Identify which cell holds the provided text, then report its [x, y] central coordinate. 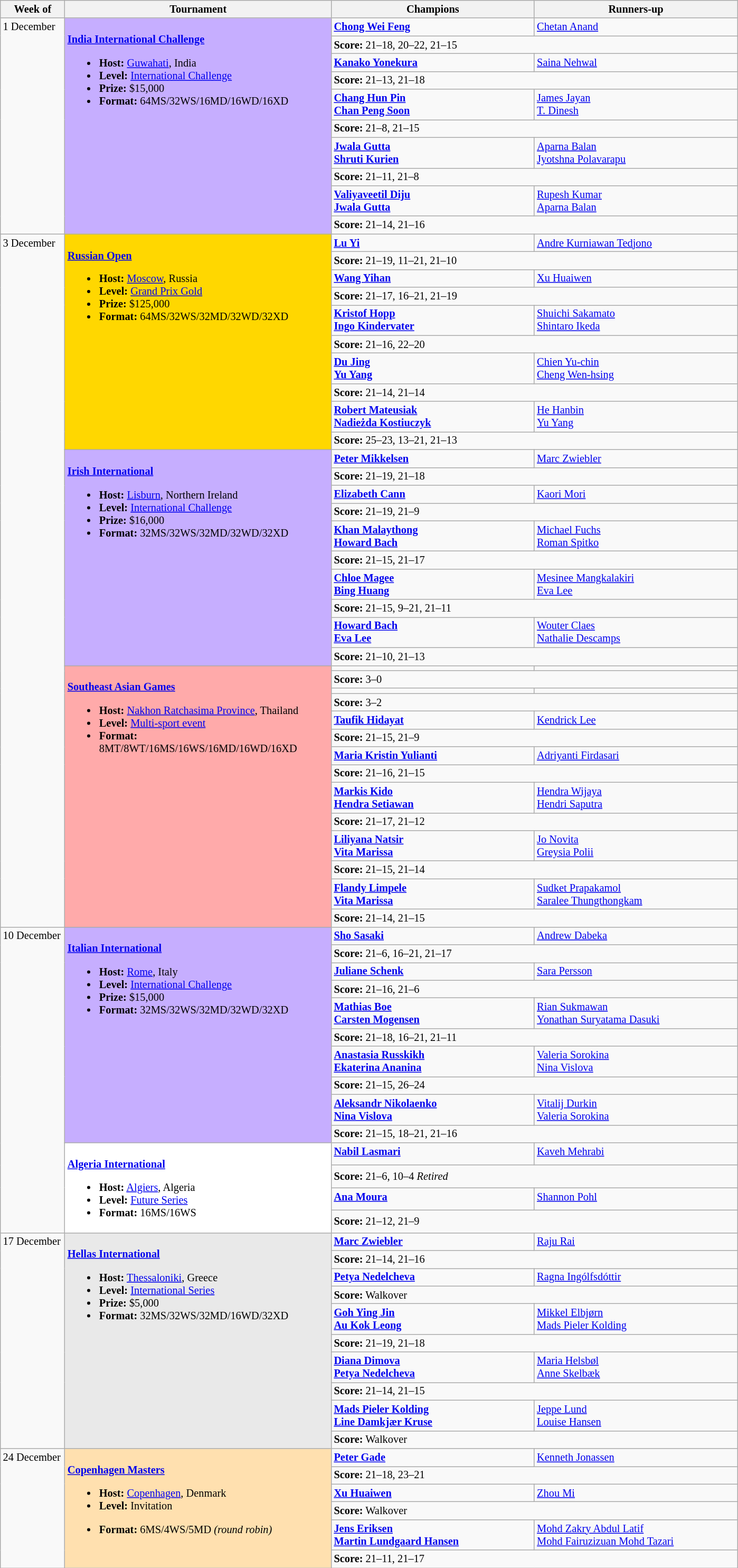
Score: 21–15, 26–24 [534, 1085]
24 December [33, 1508]
Mesinee Mangkalakiri Eva Lee [636, 584]
Score: 21–14, 21–14 [534, 392]
Score: 21–15, 21–17 [534, 560]
Runners-up [636, 9]
Score: 21–16, 22–20 [534, 344]
He Hanbin Yu Yang [636, 417]
Taufik Hidayat [433, 720]
Score: 21–16, 21–6 [534, 989]
Diana Dimova Petya Nedelcheva [433, 1367]
Score: 21–8, 21–15 [534, 128]
Score: 21–17, 21–12 [534, 822]
Zhou Mi [636, 1493]
Southeast Asian GamesHost: Nakhon Ratchasima Province, ThailandLevel: Multi-sport eventFormat: 8MT/8WT/16MS/16WS/16MD/16WD/16XD [198, 796]
Valiyaveetil Diju Jwala Gutta [433, 201]
Petya Nedelcheva [433, 1277]
Shuichi Sakamato Shintaro Ikeda [636, 320]
Jwala Gutta Shruti Kurien [433, 153]
Nabil Lasmari [433, 1153]
10 December [33, 1079]
Score: 21–11, 21–8 [534, 177]
Chien Yu-chin Cheng Wen-hsing [636, 368]
Adriyanti Firdasari [636, 756]
Jo Novita Greysia Polii [636, 846]
Score: 21–11, 21–17 [534, 1559]
Irish InternationalHost: Lisburn, Northern IrelandLevel: International ChallengePrize: $16,000Format: 32MS/32WS/32MD/32WD/32XD [198, 558]
Score: 21–17, 16–21, 21–19 [534, 296]
Mohd Zakry Abdul Latif Mohd Fairuzizuan Mohd Tazari [636, 1535]
1 December [33, 126]
Markis Kido Hendra Setiawan [433, 797]
Rian Sukmawan Yonathan Suryatama Dasuki [636, 1013]
Score: 21–16, 21–15 [534, 773]
Score: 21–15, 21–9 [534, 738]
Robert Mateusiak Nadieżda Kostiuczyk [433, 417]
Kenneth Jonassen [636, 1457]
Chang Hun Pin Chan Peng Soon [433, 105]
Andrew Dabeka [636, 936]
Sudket Prapakamol Saralee Thungthongkam [636, 894]
Kanako Yonekura [433, 62]
Saina Nehwal [636, 62]
Chloe Magee Bing Huang [433, 584]
Aleksandr Nikolaenko Nina Vislova [433, 1110]
17 December [33, 1340]
Score: 21–18, 16–21, 21–11 [534, 1037]
Kaori Mori [636, 494]
Score: 21–15, 21–14 [534, 870]
Mathias Boe Carsten Mogensen [433, 1013]
Anastasia Russkikh Ekaterina Ananina [433, 1062]
Score: 3–2 [534, 702]
Sho Sasaki [433, 936]
Mikkel Elbjørn Mads Pieler Kolding [636, 1319]
Rupesh Kumar Aparna Balan [636, 201]
Peter Mikkelsen [433, 458]
Mads Pieler Kolding Line Damkjær Kruse [433, 1415]
Michael Fuchs Roman Spitko [636, 536]
Score: 21–10, 21–13 [534, 656]
Algeria InternationalHost: Algiers, AlgeriaLevel: Future SeriesFormat: 16MS/16WS [198, 1187]
Vitalij Durkin Valeria Sorokina [636, 1110]
Jens Eriksen Martin Lundgaard Hansen [433, 1535]
Kristof Hopp Ingo Kindervater [433, 320]
Champions [433, 9]
Ragna Ingólfsdóttir [636, 1277]
3 December [33, 580]
Hendra Wijaya Hendri Saputra [636, 797]
Aparna Balan Jyotshna Polavarapu [636, 153]
Flandy Limpele Vita Marissa [433, 894]
Russian OpenHost: Moscow, RussiaLevel: Grand Prix GoldPrize: $125,000Format: 64MS/32WS/32MD/32WD/32XD [198, 342]
Kendrick Lee [636, 720]
Chong Wei Feng [433, 27]
Goh Ying Jin Au Kok Leong [433, 1319]
James Jayan T. Dinesh [636, 105]
Chetan Anand [636, 27]
Wouter Claes Nathalie Descamps [636, 632]
Peter Gade [433, 1457]
India International ChallengeHost: Guwahati, IndiaLevel: International ChallengePrize: $15,000Format: 64MS/32WS/16MD/16WD/16XD [198, 126]
Andre Kurniawan Tedjono [636, 243]
Juliane Schenk [433, 971]
Kaveh Mehrabi [636, 1153]
Hellas InternationalHost: Thessaloniki, GreeceLevel: International SeriesPrize: $5,000Format: 32MS/32WS/32MD/16WD/32XD [198, 1340]
Jeppe Lund Louise Hansen [636, 1415]
Week of [33, 9]
Score: 21–15, 18–21, 21–16 [534, 1134]
Score: 21–6, 16–21, 21–17 [534, 954]
Score: 3–0 [534, 679]
Score: 21–15, 9–21, 21–11 [534, 608]
Score: 21–19, 11–21, 21–10 [534, 260]
Score: 25–23, 13–21, 21–13 [534, 440]
Score: 21–18, 20–22, 21–15 [534, 45]
Maria Kristin Yulianti [433, 756]
Howard Bach Eva Lee [433, 632]
Score: 21–13, 21–18 [534, 80]
Score: 21–18, 23–21 [534, 1475]
Khan Malaythong Howard Bach [433, 536]
Valeria Sorokina Nina Vislova [636, 1062]
Ana Moura [433, 1199]
Liliyana Natsir Vita Marissa [433, 846]
Maria Helsbøl Anne Skelbæk [636, 1367]
Italian InternationalHost: Rome, ItalyLevel: International ChallengePrize: $15,000Format: 32MS/32WS/32MD/32WD/32XD [198, 1035]
Sara Persson [636, 971]
Lu Yi [433, 243]
Du Jing Yu Yang [433, 368]
Copenhagen MastersHost: Copenhagen, DenmarkLevel: InvitationFormat: 6MS/4WS/5MD (round robin) [198, 1508]
Score: 21–12, 21–9 [534, 1221]
Wang Yihan [433, 278]
Score: 21–19, 21–9 [534, 512]
Elizabeth Cann [433, 494]
Score: 21–6, 10–4 Retired [534, 1177]
Tournament [198, 9]
Raju Rai [636, 1242]
Shannon Pohl [636, 1199]
